Extract the [X, Y] coordinate from the center of the cell holding the provided text.  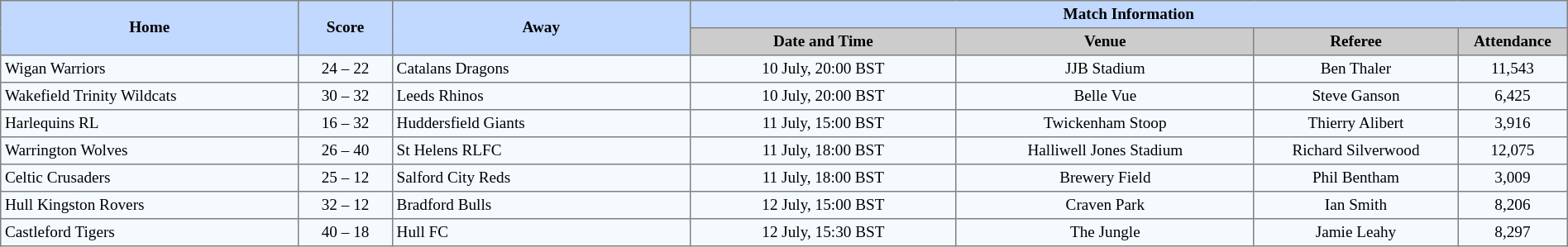
11,543 [1513, 69]
Ben Thaler [1355, 69]
3,009 [1513, 178]
25 – 12 [346, 178]
Referee [1355, 41]
Home [150, 28]
Leeds Rhinos [541, 96]
Catalans Dragons [541, 69]
24 – 22 [346, 69]
Steve Ganson [1355, 96]
Score [346, 28]
12 July, 15:00 BST [823, 205]
Castleford Tigers [150, 233]
6,425 [1513, 96]
Date and Time [823, 41]
3,916 [1513, 124]
St Helens RLFC [541, 150]
Wakefield Trinity Wildcats [150, 96]
Wigan Warriors [150, 69]
30 – 32 [346, 96]
Richard Silverwood [1355, 150]
32 – 12 [346, 205]
16 – 32 [346, 124]
The Jungle [1105, 233]
Phil Bentham [1355, 178]
11 July, 15:00 BST [823, 124]
Bradford Bulls [541, 205]
Attendance [1513, 41]
40 – 18 [346, 233]
8,297 [1513, 233]
Belle Vue [1105, 96]
Thierry Alibert [1355, 124]
Venue [1105, 41]
12,075 [1513, 150]
12 July, 15:30 BST [823, 233]
Hull FC [541, 233]
8,206 [1513, 205]
Halliwell Jones Stadium [1105, 150]
Away [541, 28]
Match Information [1128, 15]
Craven Park [1105, 205]
Harlequins RL [150, 124]
JJB Stadium [1105, 69]
26 – 40 [346, 150]
Huddersfield Giants [541, 124]
Ian Smith [1355, 205]
Salford City Reds [541, 178]
Twickenham Stoop [1105, 124]
Warrington Wolves [150, 150]
Celtic Crusaders [150, 178]
Jamie Leahy [1355, 233]
Hull Kingston Rovers [150, 205]
Brewery Field [1105, 178]
